Output the (x, y) coordinate of the center of the cell containing the given text.  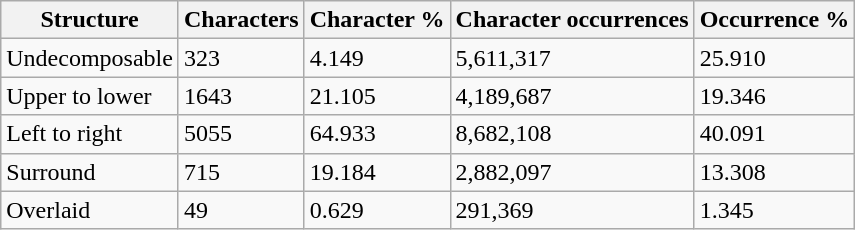
19.346 (774, 96)
4.149 (377, 58)
Undecomposable (90, 58)
Surround (90, 172)
Occurrence % (774, 20)
49 (241, 210)
1643 (241, 96)
8,682,108 (572, 134)
Overlaid (90, 210)
Character occurrences (572, 20)
2,882,097 (572, 172)
291,369 (572, 210)
1.345 (774, 210)
Characters (241, 20)
25.910 (774, 58)
40.091 (774, 134)
13.308 (774, 172)
0.629 (377, 210)
5055 (241, 134)
Left to right (90, 134)
Structure (90, 20)
21.105 (377, 96)
5,611,317 (572, 58)
4,189,687 (572, 96)
Character % (377, 20)
64.933 (377, 134)
715 (241, 172)
Upper to lower (90, 96)
323 (241, 58)
19.184 (377, 172)
